Search for the cell housing the specified text and yield its [x, y] center coordinate. 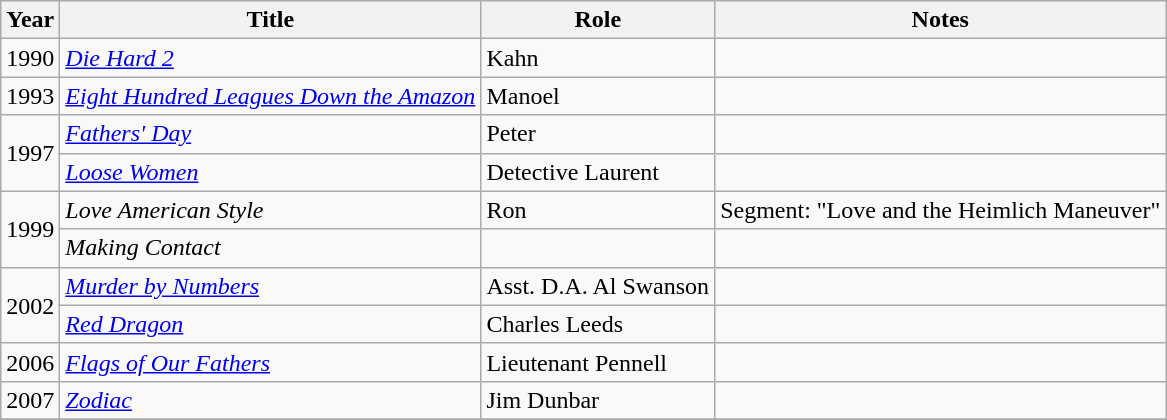
Murder by Numbers [270, 286]
Lieutenant Pennell [598, 362]
Ron [598, 210]
Die Hard 2 [270, 58]
Kahn [598, 58]
Zodiac [270, 400]
Title [270, 20]
Year [30, 20]
Eight Hundred Leagues Down the Amazon [270, 96]
2007 [30, 400]
Red Dragon [270, 324]
Fathers' Day [270, 134]
2002 [30, 305]
Segment: "Love and the Heimlich Maneuver" [940, 210]
1990 [30, 58]
Notes [940, 20]
Jim Dunbar [598, 400]
Making Contact [270, 248]
Manoel [598, 96]
1993 [30, 96]
1997 [30, 153]
2006 [30, 362]
Charles Leeds [598, 324]
Detective Laurent [598, 172]
Asst. D.A. Al Swanson [598, 286]
Peter [598, 134]
Role [598, 20]
Flags of Our Fathers [270, 362]
Loose Women [270, 172]
1999 [30, 229]
Love American Style [270, 210]
